Return [x, y] of the center of cell containing provided text 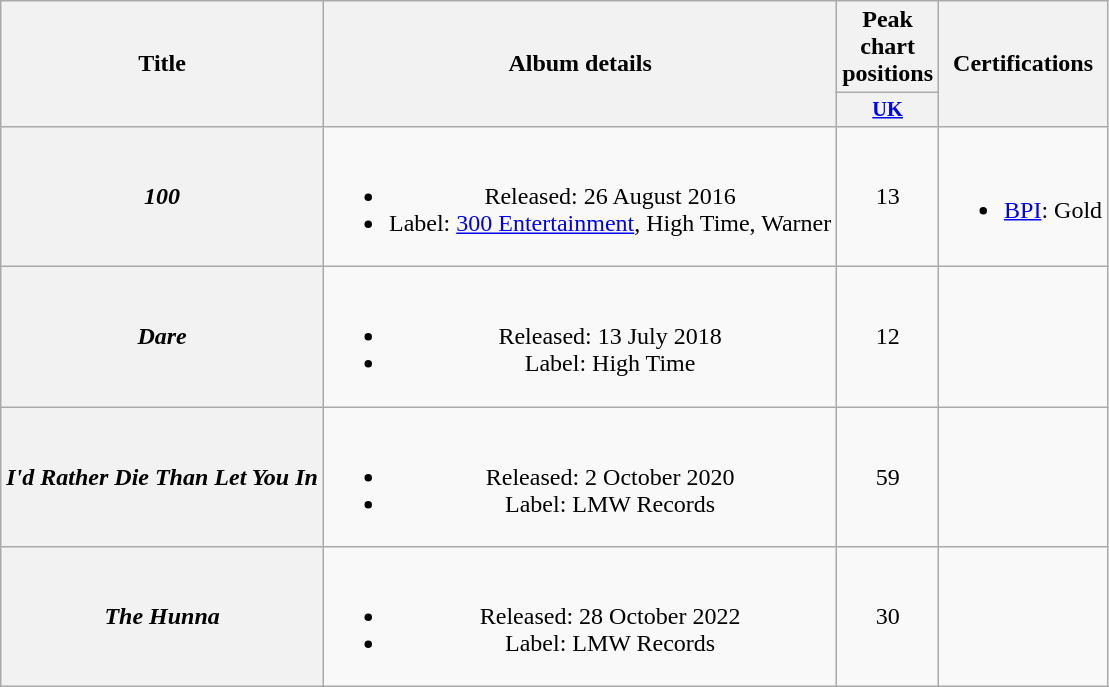
Released: 28 October 2022Label: LMW Records [580, 617]
30 [888, 617]
59 [888, 477]
Released: 26 August 2016Label: 300 Entertainment, High Time, Warner [580, 196]
Album details [580, 64]
Certifications [1024, 64]
The Hunna [162, 617]
UK [888, 110]
Released: 13 July 2018Label: High Time [580, 337]
BPI: Gold [1024, 196]
Dare [162, 337]
100 [162, 196]
13 [888, 196]
Peak chart positions [888, 47]
I'd Rather Die Than Let You In [162, 477]
Title [162, 64]
12 [888, 337]
Released: 2 October 2020Label: LMW Records [580, 477]
